From the cell containing the given text, extract its center point as (x, y) coordinate. 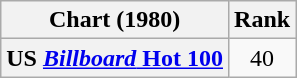
40 (262, 58)
Chart (1980) (115, 20)
Rank (262, 20)
US Billboard Hot 100 (115, 58)
